From the cell containing the given text, extract its center point as [X, Y] coordinate. 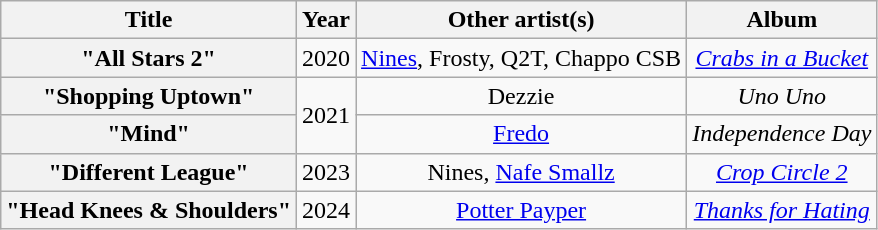
2024 [326, 210]
Other artist(s) [522, 20]
"Head Knees & Shoulders" [149, 210]
"Different League" [149, 172]
Nines, Frosty, Q2T, Chappo CSB [522, 58]
"Mind" [149, 134]
Dezzie [522, 96]
2021 [326, 115]
Thanks for Hating [782, 210]
2020 [326, 58]
Nines, Nafe Smallz [522, 172]
Independence Day [782, 134]
Uno Uno [782, 96]
"All Stars 2" [149, 58]
Year [326, 20]
2023 [326, 172]
Crabs in a Bucket [782, 58]
Crop Circle 2 [782, 172]
Fredo [522, 134]
Album [782, 20]
"Shopping Uptown" [149, 96]
Title [149, 20]
Potter Payper [522, 210]
